Provide the [x, y] coordinate of the cell's center where the given text is located.  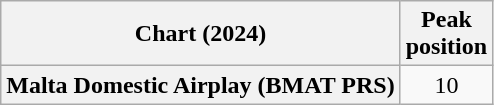
10 [446, 85]
Peakposition [446, 34]
Chart (2024) [200, 34]
Malta Domestic Airplay (BMAT PRS) [200, 85]
